Determine the [x, y] coordinate at the center of the cell enclosing the given text.  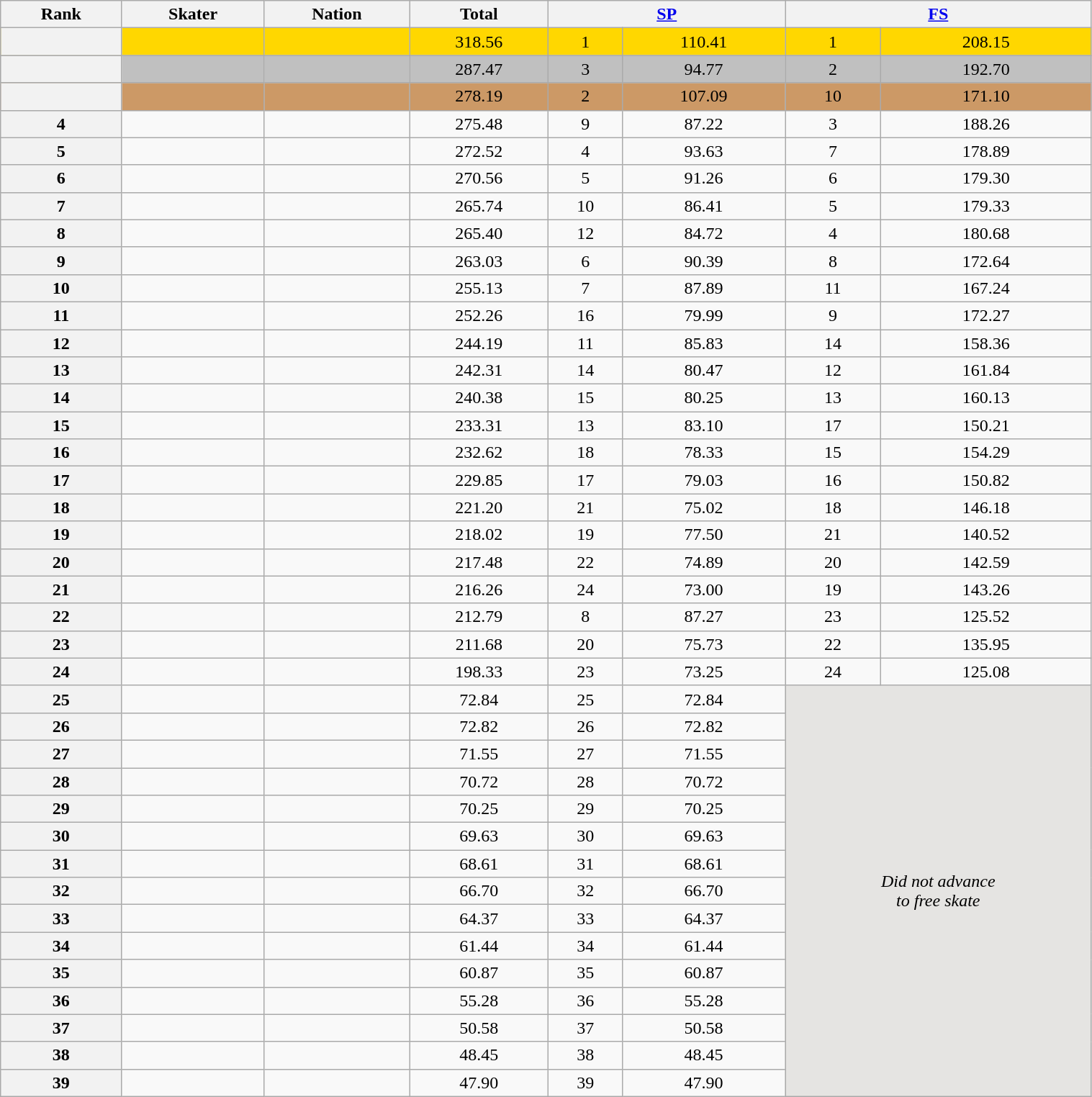
208.15 [986, 42]
161.84 [986, 371]
272.52 [479, 151]
318.56 [479, 42]
160.13 [986, 398]
73.00 [704, 590]
79.03 [704, 480]
146.18 [986, 507]
150.82 [986, 480]
85.83 [704, 343]
158.36 [986, 343]
Skater [193, 14]
270.56 [479, 179]
80.25 [704, 398]
212.79 [479, 617]
216.26 [479, 590]
87.27 [704, 617]
91.26 [704, 179]
244.19 [479, 343]
94.77 [704, 69]
233.31 [479, 425]
275.48 [479, 124]
143.26 [986, 590]
Nation [337, 14]
172.64 [986, 261]
73.25 [704, 672]
77.50 [704, 535]
252.26 [479, 315]
87.89 [704, 288]
265.74 [479, 206]
79.99 [704, 315]
75.02 [704, 507]
240.38 [479, 398]
180.68 [986, 233]
198.33 [479, 672]
110.41 [704, 42]
107.09 [704, 96]
80.47 [704, 371]
150.21 [986, 425]
217.48 [479, 562]
171.10 [986, 96]
263.03 [479, 261]
Rank [61, 14]
229.85 [479, 480]
232.62 [479, 453]
SP [667, 14]
93.63 [704, 151]
75.73 [704, 644]
90.39 [704, 261]
265.40 [479, 233]
86.41 [704, 206]
Did not advanceto free skate [939, 891]
74.89 [704, 562]
125.52 [986, 617]
179.33 [986, 206]
154.29 [986, 453]
87.22 [704, 124]
167.24 [986, 288]
192.70 [986, 69]
83.10 [704, 425]
Total [479, 14]
221.20 [479, 507]
142.59 [986, 562]
125.08 [986, 672]
78.33 [704, 453]
287.47 [479, 69]
140.52 [986, 535]
84.72 [704, 233]
255.13 [479, 288]
179.30 [986, 179]
135.95 [986, 644]
218.02 [479, 535]
188.26 [986, 124]
278.19 [479, 96]
FS [939, 14]
178.89 [986, 151]
211.68 [479, 644]
172.27 [986, 315]
242.31 [479, 371]
